Determine the (X, Y) coordinate at the center of the cell enclosing the given text.  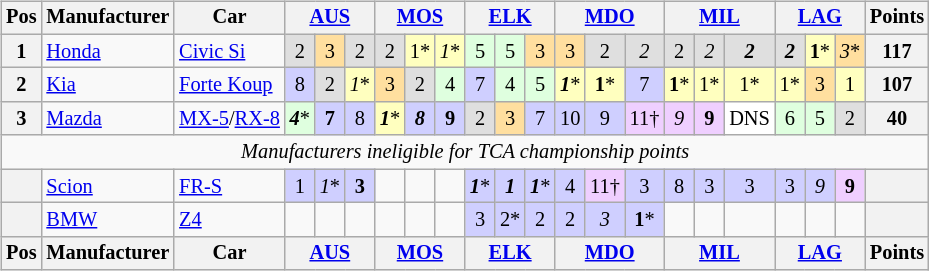
107 (897, 85)
3* (850, 51)
4* (300, 119)
MX-5/RX-8 (230, 119)
117 (897, 51)
2* (510, 220)
BMW (108, 220)
Forte Koup (230, 85)
40 (897, 119)
6 (790, 119)
10 (570, 119)
Manufacturers ineligible for TCA championship points (465, 152)
FR-S (230, 186)
Civic Si (230, 51)
Scion (108, 186)
Mazda (108, 119)
Honda (108, 51)
Z4 (230, 220)
DNS (749, 119)
Kia (108, 85)
